Return (x, y) of the center of cell containing provided text 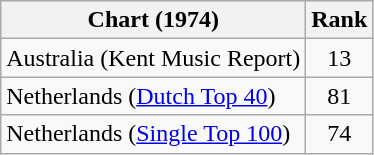
Chart (1974) (154, 20)
Netherlands (Dutch Top 40) (154, 96)
Netherlands (Single Top 100) (154, 134)
Rank (340, 20)
74 (340, 134)
Australia (Kent Music Report) (154, 58)
13 (340, 58)
81 (340, 96)
